Locate the cell with the specified text and output its [X, Y] center coordinate. 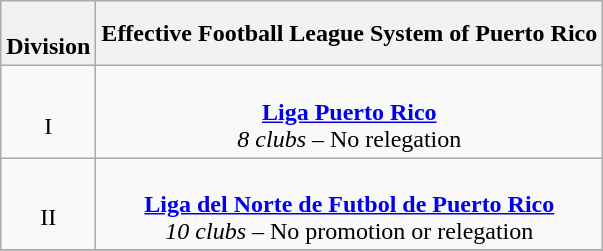
I [48, 112]
II [48, 204]
Liga del Norte de Futbol de Puerto Rico 10 clubs – No promotion or relegation [350, 204]
Division [48, 34]
Effective Football League System of Puerto Rico [350, 34]
Liga Puerto Rico8 clubs – No relegation [350, 112]
